For the text-containing cell, return its midpoint in [X, Y] coordinate format. 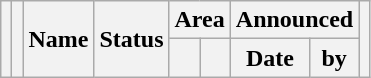
Name [58, 39]
Date [270, 58]
Area [200, 20]
Status [132, 39]
Announced [294, 20]
by [334, 58]
